Capture the cell that displays the provided text and extract its (X, Y) central coordinate. 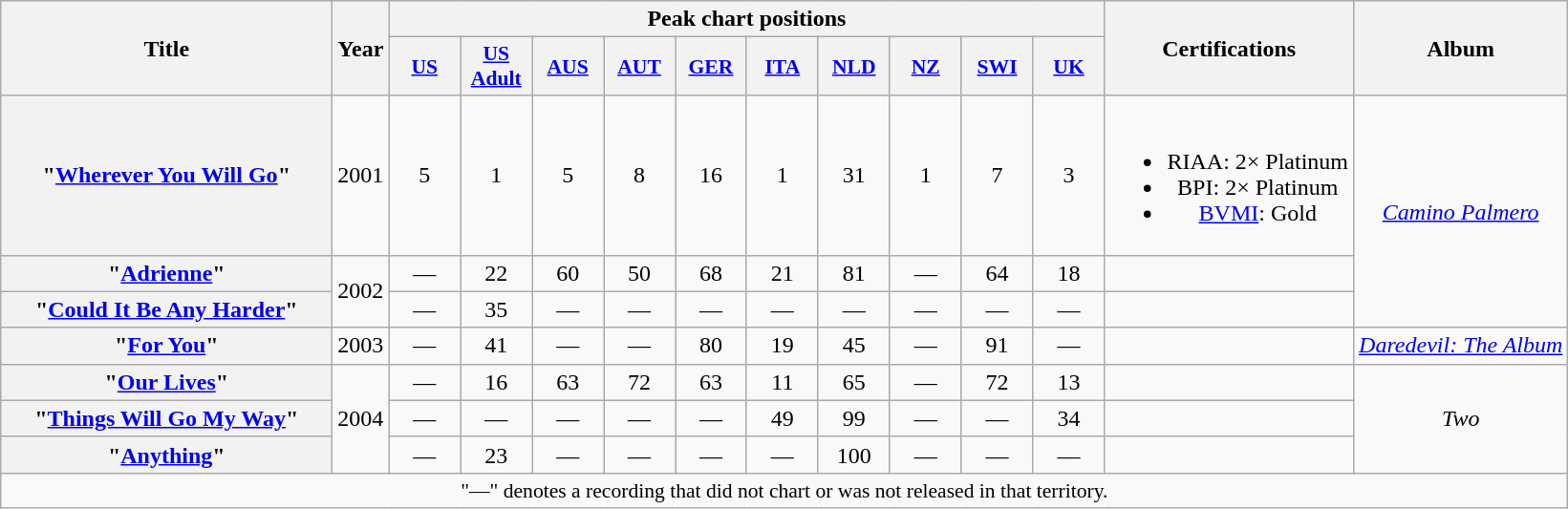
81 (854, 273)
"Anything" (166, 455)
"For You" (166, 346)
3 (1068, 176)
UK (1068, 67)
2001 (361, 176)
7 (998, 176)
19 (782, 346)
Album (1461, 48)
"Our Lives" (166, 382)
13 (1068, 382)
Year (361, 48)
45 (854, 346)
31 (854, 176)
SWI (998, 67)
NZ (925, 67)
91 (998, 346)
Title (166, 48)
60 (568, 273)
35 (497, 309)
USAdult (497, 67)
23 (497, 455)
Peak chart positions (747, 19)
11 (782, 382)
2004 (361, 418)
18 (1068, 273)
AUT (640, 67)
2003 (361, 346)
21 (782, 273)
ITA (782, 67)
64 (998, 273)
Camino Palmero (1461, 212)
RIAA: 2× PlatinumBPI: 2× PlatinumBVMI: Gold (1229, 176)
"Adrienne" (166, 273)
NLD (854, 67)
80 (711, 346)
"—" denotes a recording that did not chart or was not released in that territory. (784, 490)
US (424, 67)
50 (640, 273)
"Things Will Go My Way" (166, 418)
"Could It Be Any Harder" (166, 309)
65 (854, 382)
Two (1461, 418)
68 (711, 273)
"Wherever You Will Go" (166, 176)
Certifications (1229, 48)
2002 (361, 291)
22 (497, 273)
49 (782, 418)
8 (640, 176)
Daredevil: The Album (1461, 346)
AUS (568, 67)
99 (854, 418)
GER (711, 67)
41 (497, 346)
34 (1068, 418)
100 (854, 455)
